Provide the [x, y] coordinate of the cell's center where the given text is located.  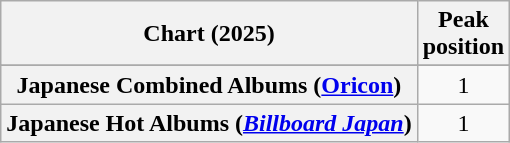
Japanese Hot Albums (Billboard Japan) [209, 123]
Chart (2025) [209, 34]
Japanese Combined Albums (Oricon) [209, 85]
Peakposition [463, 34]
